Extract the (X, Y) coordinate from the center of the cell holding the provided text.  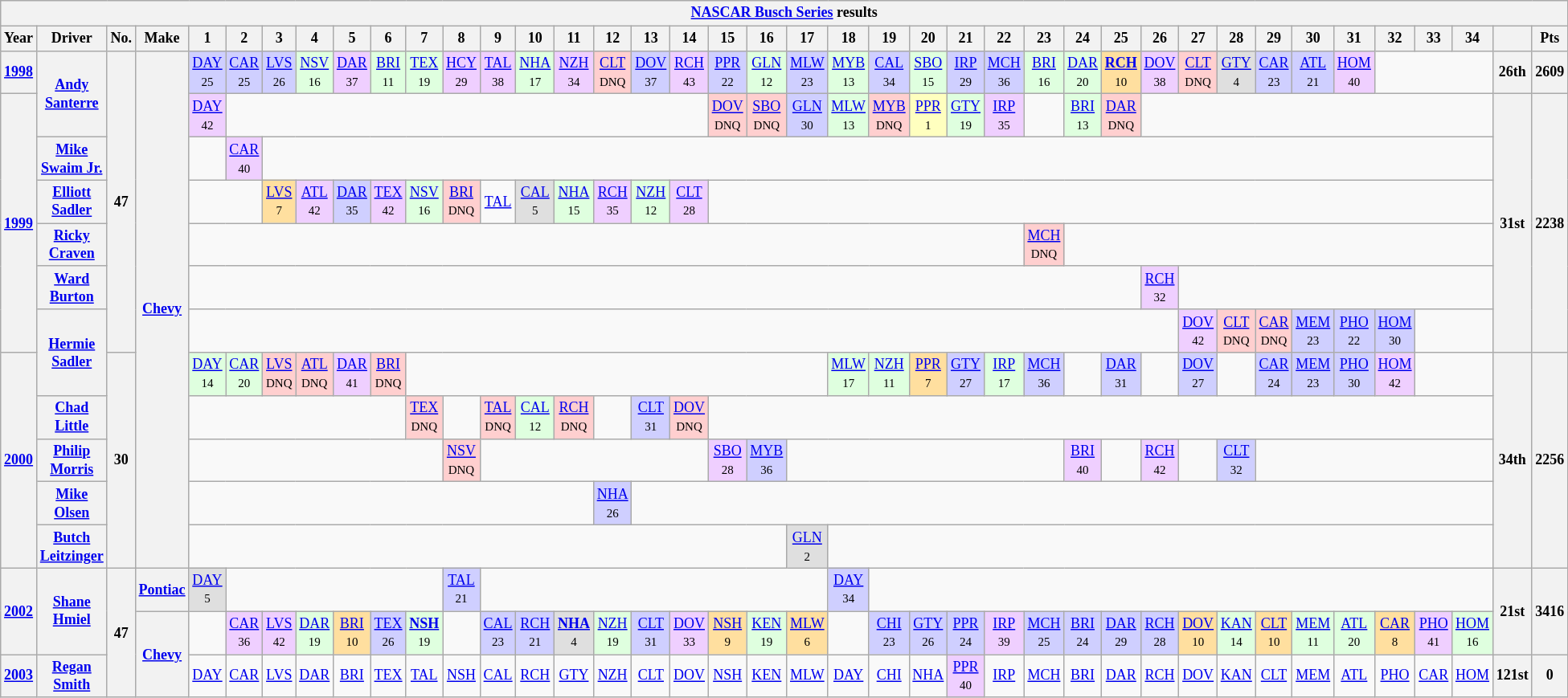
NZH11 (889, 374)
NHA4 (574, 633)
IRP39 (1004, 633)
HCY29 (461, 72)
Butch Leitzinger (72, 546)
20 (928, 39)
1 (207, 39)
11 (574, 39)
DAR19 (315, 633)
DAY34 (849, 590)
CAL5 (535, 202)
Chad Little (72, 417)
Hermie Sadler (72, 352)
MLW13 (849, 116)
MYB36 (767, 460)
34th (1513, 460)
MCH25 (1044, 633)
GTY4 (1236, 72)
DOV42 (1198, 331)
DAR37 (352, 72)
TEX42 (388, 202)
12 (612, 39)
CAR20 (244, 374)
CAR23 (1274, 72)
TEX19 (424, 72)
BRI11 (388, 72)
CHI23 (889, 633)
33 (1434, 39)
DAY14 (207, 374)
RCH10 (1120, 72)
IRP17 (1004, 374)
MYB13 (849, 72)
GLN12 (767, 72)
RCH28 (1160, 633)
DAR29 (1120, 633)
PPR7 (928, 374)
31 (1355, 39)
GTY26 (928, 633)
HOM40 (1355, 72)
2256 (1550, 460)
9 (498, 39)
NSVDNQ (461, 460)
CHI (889, 676)
NZH19 (612, 633)
NSH19 (424, 633)
1998 (19, 72)
22 (1004, 39)
MLW6 (807, 633)
MCHDNQ (1044, 245)
0 (1550, 676)
2 (244, 39)
HOM30 (1395, 331)
HOM42 (1395, 374)
PPR40 (966, 676)
18 (849, 39)
IRP29 (966, 72)
BRI10 (352, 633)
Shane Hmiel (72, 610)
2003 (19, 676)
NZH34 (574, 72)
DOV10 (1198, 633)
Elliott Sadler (72, 202)
PHO30 (1355, 374)
DOV27 (1198, 374)
KEN19 (767, 633)
SBO28 (727, 460)
BRI24 (1083, 633)
25 (1120, 39)
RCH32 (1160, 288)
14 (690, 39)
TEX26 (388, 633)
MLW17 (849, 374)
DAY25 (207, 72)
Ricky Craven (72, 245)
CLT10 (1274, 633)
LVS42 (280, 633)
PHO41 (1434, 633)
34 (1472, 39)
3416 (1550, 610)
PPR22 (727, 72)
DAR35 (352, 202)
17 (807, 39)
32 (1395, 39)
PPR24 (966, 633)
KAN14 (1236, 633)
MEM (1313, 676)
16 (767, 39)
2002 (19, 610)
BRI40 (1083, 460)
Make (162, 39)
RCH35 (612, 202)
CAR25 (244, 72)
PHO22 (1355, 331)
NHA (928, 676)
Regan Smith (72, 676)
Year (19, 39)
RCH42 (1160, 460)
Andy Santerre (72, 93)
SBO15 (928, 72)
121st (1513, 676)
CAR40 (244, 158)
NHA26 (612, 504)
NHA15 (574, 202)
CAL34 (889, 72)
DOV37 (651, 72)
ATLDNQ (315, 374)
SBODNQ (767, 116)
24 (1083, 39)
15 (727, 39)
MYBDNQ (889, 116)
BRI13 (1083, 116)
DOV33 (690, 633)
31st (1513, 223)
2238 (1550, 223)
DAR41 (352, 374)
27 (1198, 39)
Mike Olsen (72, 504)
HOM16 (1472, 633)
MEM11 (1313, 633)
CAL12 (535, 417)
8 (461, 39)
ATL42 (315, 202)
CLT28 (690, 202)
DAR20 (1083, 72)
CAR24 (1274, 374)
TALDNQ (498, 417)
GTY (574, 676)
CAL (498, 676)
TAL21 (461, 590)
21st (1513, 610)
LVS26 (280, 72)
CAR36 (244, 633)
10 (535, 39)
KEN (767, 676)
NSH9 (727, 633)
13 (651, 39)
5 (352, 39)
CLT32 (1236, 460)
DAY5 (207, 590)
DARDNQ (1120, 116)
RCHDNQ (574, 417)
LVSDNQ (280, 374)
28 (1236, 39)
2609 (1550, 72)
19 (889, 39)
Pontiac (162, 590)
GLN2 (807, 546)
3 (280, 39)
GTY27 (966, 374)
PPR1 (928, 116)
BRI16 (1044, 72)
TAL38 (498, 72)
CAR8 (1395, 633)
23 (1044, 39)
ATL20 (1355, 633)
26th (1513, 72)
KAN (1236, 676)
NASCAR Busch Series results (784, 13)
NZH12 (651, 202)
DAR31 (1120, 374)
29 (1274, 39)
HOM (1472, 676)
1999 (19, 223)
7 (424, 39)
RCH43 (690, 72)
Ward Burton (72, 288)
MCH (1044, 676)
Driver (72, 39)
GLN30 (807, 116)
NZH (612, 676)
IRP (1004, 676)
RCH21 (535, 633)
CAL23 (498, 633)
Philip Morris (72, 460)
GTY19 (966, 116)
21 (966, 39)
Pts (1550, 39)
PHO (1395, 676)
26 (1160, 39)
MLW23 (807, 72)
CARDNQ (1274, 331)
IRP35 (1004, 116)
2000 (19, 460)
6 (388, 39)
LVS (280, 676)
No. (121, 39)
TEXDNQ (424, 417)
MLW (807, 676)
DAY42 (207, 116)
LVS7 (280, 202)
ATL21 (1313, 72)
NHA17 (535, 72)
ATL (1355, 676)
4 (315, 39)
TEX (388, 676)
Mike Swaim Jr. (72, 158)
DOV38 (1160, 72)
